Search for the cell housing the specified text and yield its [x, y] center coordinate. 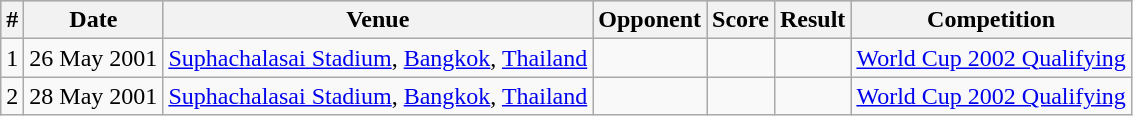
Score [741, 20]
28 May 2001 [94, 96]
Competition [991, 20]
Date [94, 20]
1 [12, 58]
Result [812, 20]
2 [12, 96]
26 May 2001 [94, 58]
Opponent [650, 20]
Venue [378, 20]
# [12, 20]
